Provide the [x, y] coordinate of the cell's center where the given text is located.  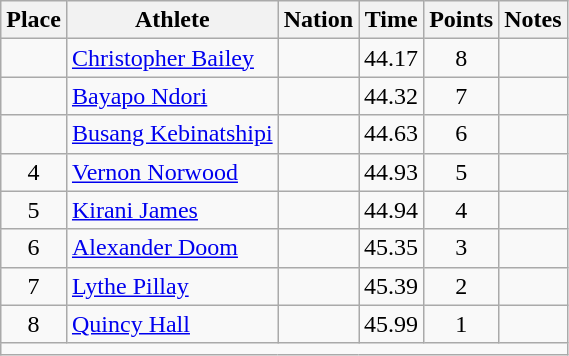
2 [462, 286]
Busang Kebinatshipi [172, 134]
Athlete [172, 20]
Christopher Bailey [172, 58]
Vernon Norwood [172, 172]
45.39 [392, 286]
45.35 [392, 248]
Lythe Pillay [172, 286]
Points [462, 20]
44.94 [392, 210]
1 [462, 324]
Quincy Hall [172, 324]
44.32 [392, 96]
44.17 [392, 58]
Alexander Doom [172, 248]
3 [462, 248]
Nation [318, 20]
Time [392, 20]
Notes [533, 20]
Bayapo Ndori [172, 96]
44.63 [392, 134]
45.99 [392, 324]
Kirani James [172, 210]
44.93 [392, 172]
Place [34, 20]
